Extract the (x, y) coordinate from the center of the cell holding the provided text.  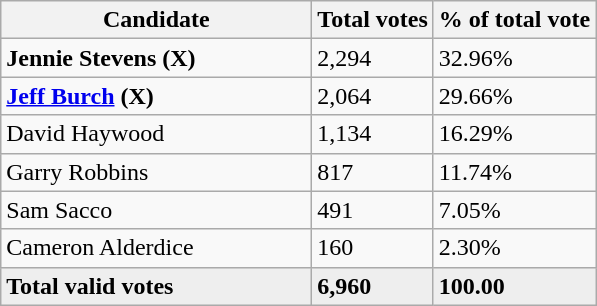
6,960 (373, 286)
David Haywood (156, 134)
2,294 (373, 58)
% of total vote (514, 20)
Jennie Stevens (X) (156, 58)
2.30% (514, 248)
Garry Robbins (156, 172)
2,064 (373, 96)
Cameron Alderdice (156, 248)
Candidate (156, 20)
11.74% (514, 172)
7.05% (514, 210)
Jeff Burch (X) (156, 96)
Total votes (373, 20)
1,134 (373, 134)
29.66% (514, 96)
817 (373, 172)
Sam Sacco (156, 210)
160 (373, 248)
491 (373, 210)
Total valid votes (156, 286)
16.29% (514, 134)
100.00 (514, 286)
32.96% (514, 58)
